Detect which cell encompasses the target text, then output its (x, y) center coordinate. 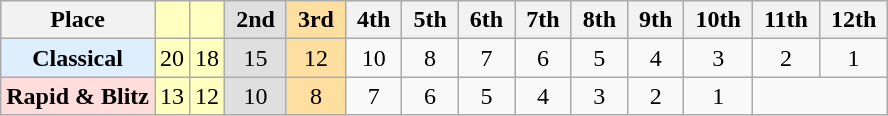
3rd (316, 20)
4th (373, 20)
Classical (78, 58)
12th (853, 20)
6th (486, 20)
Place (78, 20)
Rapid & Blitz (78, 96)
13 (172, 96)
20 (172, 58)
8th (599, 20)
10th (718, 20)
15 (256, 58)
11th (786, 20)
5th (430, 20)
18 (208, 58)
7th (543, 20)
2nd (256, 20)
9th (656, 20)
